Search for the cell housing the specified text and yield its [X, Y] center coordinate. 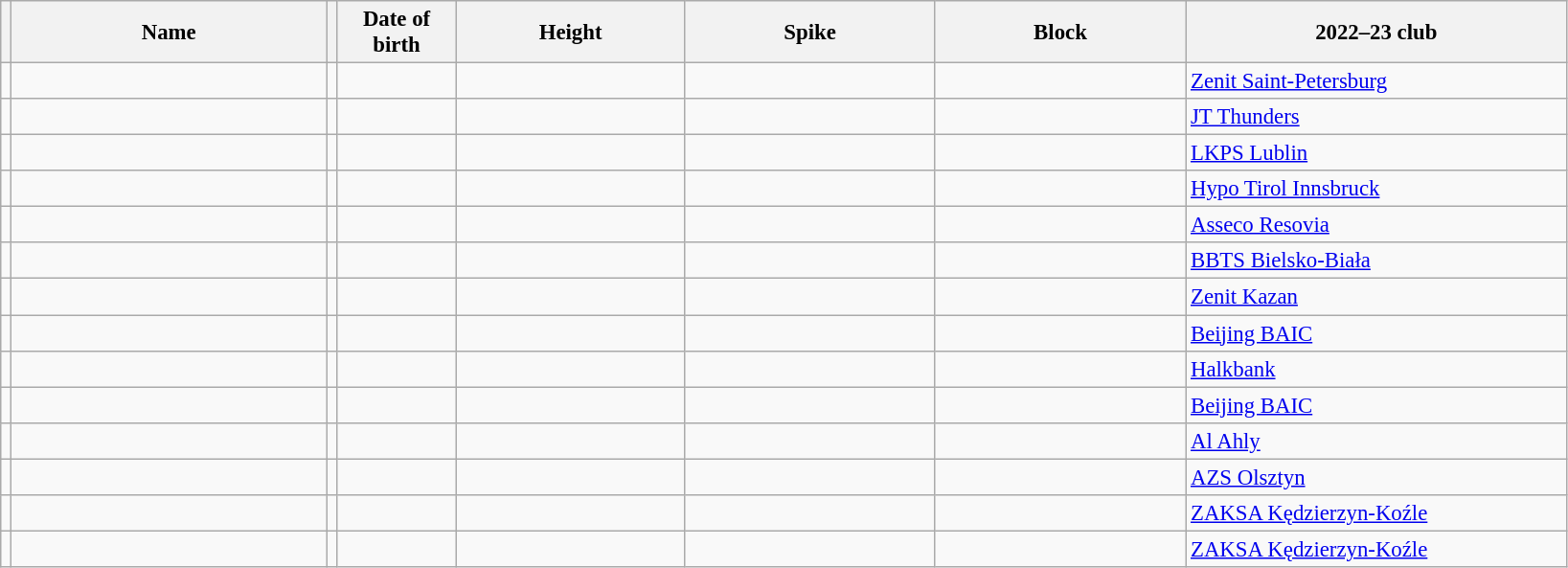
Al Ahly [1376, 441]
Name [169, 33]
Date of birth [397, 33]
LKPS Lublin [1376, 153]
BBTS Bielsko-Biała [1376, 261]
Zenit Saint-Petersburg [1376, 81]
JT Thunders [1376, 117]
Zenit Kazan [1376, 297]
Hypo Tirol Innsbruck [1376, 189]
Block [1059, 33]
2022–23 club [1376, 33]
Spike [810, 33]
Halkbank [1376, 369]
Asseco Resovia [1376, 225]
Height [571, 33]
AZS Olsztyn [1376, 477]
